Identify which cell holds the provided text, then report its [x, y] central coordinate. 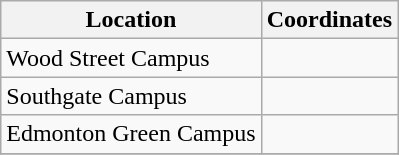
Edmonton Green Campus [131, 134]
Wood Street Campus [131, 58]
Location [131, 20]
Coordinates [329, 20]
Southgate Campus [131, 96]
